Find where the given text appears and provide that cell's center as [X, Y] coordinate. 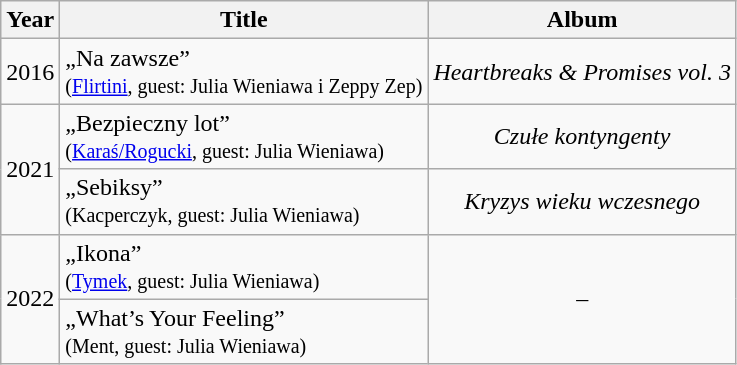
„What’s Your Feeling”(Ment, guest: Julia Wieniawa) [244, 332]
Kryzys wieku wczesnego [582, 202]
Heartbreaks & Promises vol. 3 [582, 72]
„Ikona”(Tymek, guest: Julia Wieniawa) [244, 266]
2016 [30, 72]
„Na zawsze”(Flirtini, guest: Julia Wieniawa i Zeppy Zep) [244, 72]
– [582, 299]
Album [582, 20]
Title [244, 20]
Year [30, 20]
2021 [30, 169]
„Bezpieczny lot”(Karaś/Rogucki, guest: Julia Wieniawa) [244, 136]
2022 [30, 299]
„Sebiksy”(Kacperczyk, guest: Julia Wieniawa) [244, 202]
Czułe kontyngenty [582, 136]
